Output the (x, y) coordinate of the center of the cell containing the given text.  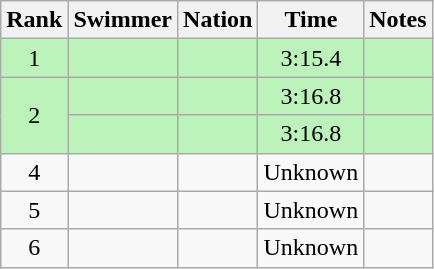
Swimmer (123, 20)
3:15.4 (311, 58)
Nation (218, 20)
2 (34, 115)
Notes (398, 20)
6 (34, 248)
1 (34, 58)
5 (34, 210)
4 (34, 172)
Time (311, 20)
Rank (34, 20)
